Extract the [x, y] coordinate from the center of the cell holding the provided text.  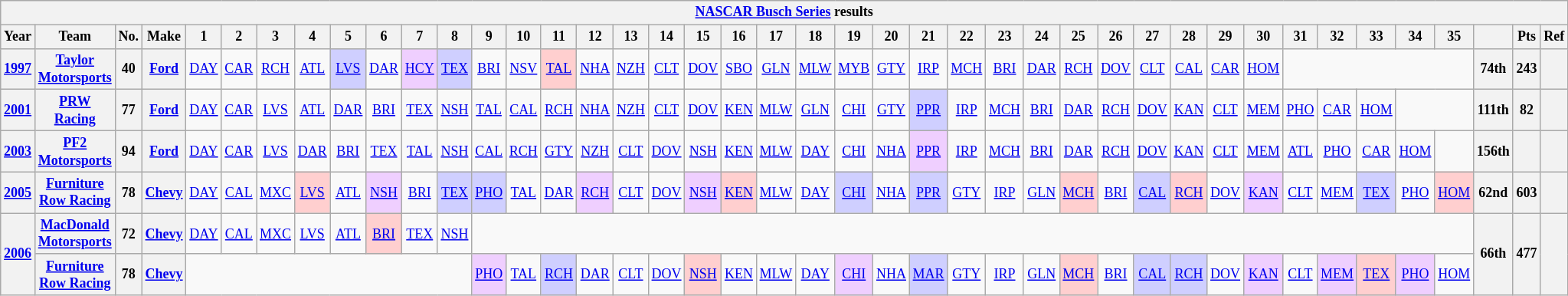
603 [1527, 192]
PF2 Motorsports [75, 151]
HCY [420, 69]
26 [1116, 37]
12 [595, 37]
24 [1042, 37]
17 [775, 37]
23 [1005, 37]
3 [276, 37]
14 [666, 37]
27 [1152, 37]
Pts [1527, 37]
35 [1454, 37]
25 [1079, 37]
22 [967, 37]
20 [892, 37]
18 [815, 37]
MYB [854, 69]
10 [523, 37]
Make [164, 37]
MAR [928, 275]
Taylor Motorsports [75, 69]
156th [1494, 151]
2 [239, 37]
7 [420, 37]
477 [1527, 255]
15 [703, 37]
NSV [523, 69]
30 [1263, 37]
34 [1416, 37]
82 [1527, 110]
40 [129, 69]
SBO [739, 69]
Team [75, 37]
1997 [18, 69]
33 [1376, 37]
32 [1337, 37]
29 [1226, 37]
11 [559, 37]
No. [129, 37]
4 [313, 37]
NASCAR Busch Series results [784, 12]
28 [1189, 37]
111th [1494, 110]
MacDonald Motorsports [75, 234]
21 [928, 37]
2006 [18, 255]
Year [18, 37]
2003 [18, 151]
2005 [18, 192]
74th [1494, 69]
31 [1301, 37]
243 [1527, 69]
16 [739, 37]
77 [129, 110]
6 [385, 37]
9 [489, 37]
19 [854, 37]
62nd [1494, 192]
72 [129, 234]
1 [204, 37]
13 [631, 37]
66th [1494, 255]
2001 [18, 110]
94 [129, 151]
5 [348, 37]
8 [455, 37]
PRW Racing [75, 110]
Ref [1554, 37]
